Pinpoint the cell where the given text exists, returning its [X, Y] midpoint coordinate. 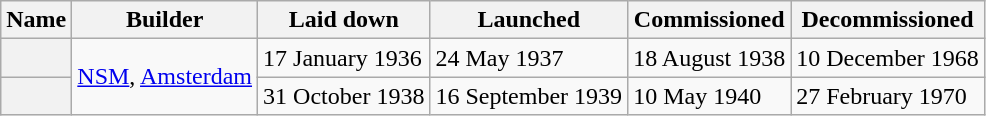
10 December 1968 [888, 58]
Launched [529, 20]
Name [36, 20]
Builder [165, 20]
NSM, Amsterdam [165, 77]
18 August 1938 [710, 58]
Decommissioned [888, 20]
27 February 1970 [888, 96]
31 October 1938 [344, 96]
24 May 1937 [529, 58]
16 September 1939 [529, 96]
Laid down [344, 20]
10 May 1940 [710, 96]
17 January 1936 [344, 58]
Commissioned [710, 20]
